Pinpoint the cell where the given text exists, returning its (x, y) midpoint coordinate. 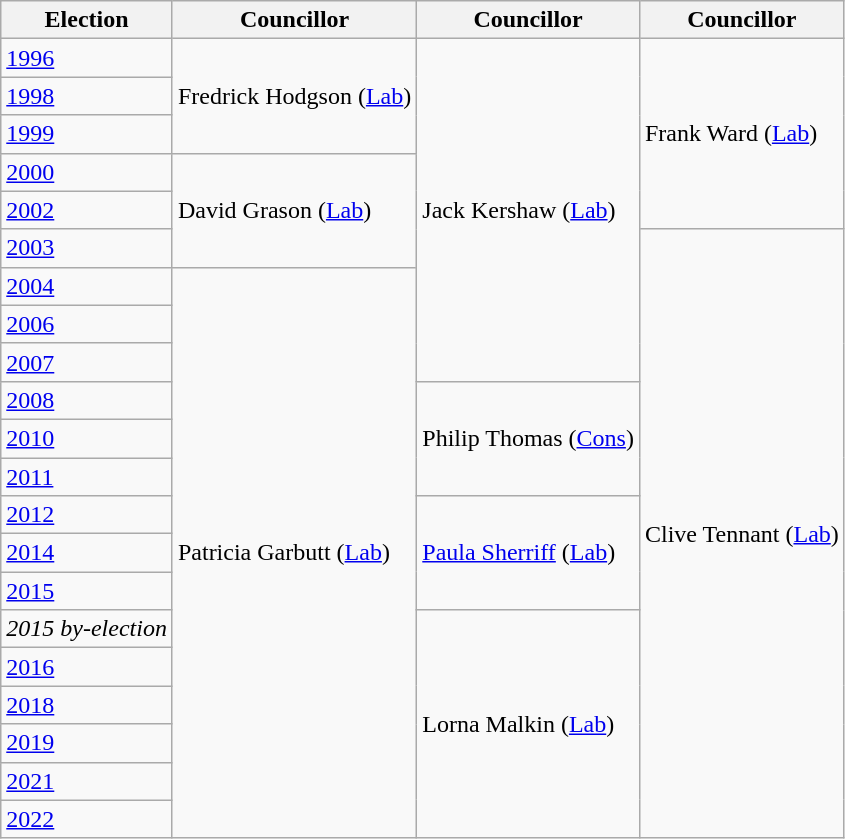
2010 (87, 438)
Jack Kershaw (Lab) (528, 210)
David Grason (Lab) (294, 210)
1999 (87, 134)
Election (87, 20)
1998 (87, 96)
2022 (87, 819)
2015 by-election (87, 629)
2004 (87, 286)
Lorna Malkin (Lab) (528, 724)
2021 (87, 781)
2000 (87, 172)
2003 (87, 248)
2008 (87, 400)
2016 (87, 667)
Paula Sherriff (Lab) (528, 553)
2014 (87, 553)
Frank Ward (Lab) (742, 134)
Philip Thomas (Cons) (528, 438)
2002 (87, 210)
Patricia Garbutt (Lab) (294, 552)
2007 (87, 362)
Fredrick Hodgson (Lab) (294, 96)
2019 (87, 743)
Clive Tennant (Lab) (742, 534)
2011 (87, 477)
2018 (87, 705)
1996 (87, 58)
2015 (87, 591)
2006 (87, 324)
2012 (87, 515)
